Return (x, y) of the center of cell containing provided text 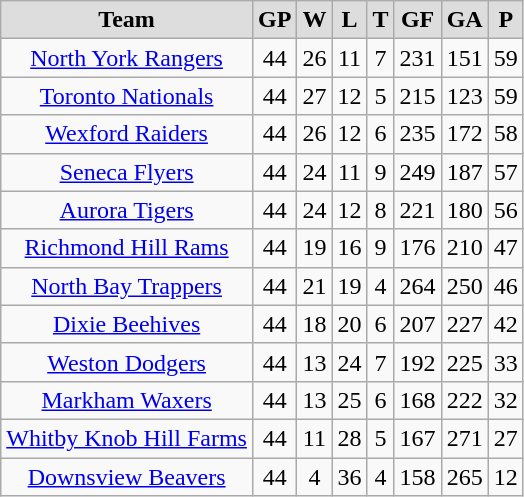
L (350, 20)
207 (418, 324)
Dixie Beehives (127, 324)
176 (418, 248)
222 (464, 400)
180 (464, 210)
Markham Waxers (127, 400)
North Bay Trappers (127, 286)
158 (418, 477)
167 (418, 438)
Seneca Flyers (127, 172)
172 (464, 134)
271 (464, 438)
25 (350, 400)
58 (506, 134)
123 (464, 96)
221 (418, 210)
North York Rangers (127, 58)
T (380, 20)
Richmond Hill Rams (127, 248)
16 (350, 248)
46 (506, 286)
264 (418, 286)
250 (464, 286)
W (314, 20)
32 (506, 400)
42 (506, 324)
47 (506, 248)
Whitby Knob Hill Farms (127, 438)
227 (464, 324)
GA (464, 20)
Toronto Nationals (127, 96)
GP (274, 20)
Downsview Beavers (127, 477)
28 (350, 438)
235 (418, 134)
215 (418, 96)
151 (464, 58)
168 (418, 400)
33 (506, 362)
Weston Dodgers (127, 362)
249 (418, 172)
8 (380, 210)
Team (127, 20)
231 (418, 58)
GF (418, 20)
56 (506, 210)
Aurora Tigers (127, 210)
20 (350, 324)
Wexford Raiders (127, 134)
225 (464, 362)
210 (464, 248)
57 (506, 172)
18 (314, 324)
P (506, 20)
36 (350, 477)
21 (314, 286)
187 (464, 172)
265 (464, 477)
192 (418, 362)
